From the cell containing the given text, extract its center point as (X, Y) coordinate. 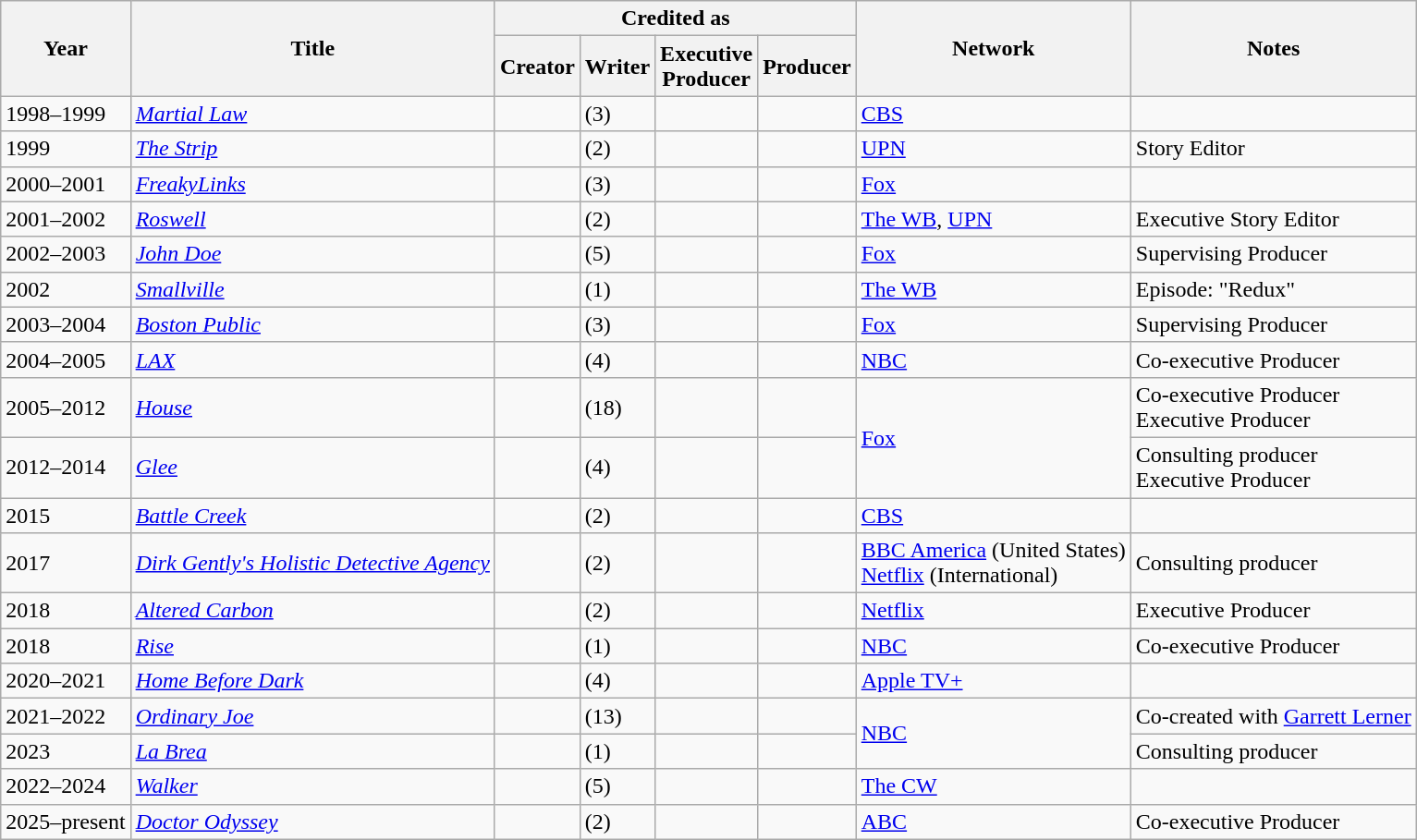
2025–present (66, 822)
ExecutiveProducer (706, 67)
Walker (312, 786)
Network (993, 48)
Boston Public (312, 324)
Smallville (312, 289)
2023 (66, 751)
(13) (617, 716)
Creator (537, 67)
2021–2022 (66, 716)
Title (312, 48)
Martial Law (312, 114)
2015 (66, 515)
1998–1999 (66, 114)
1999 (66, 149)
Dirk Gently's Holistic Detective Agency (312, 564)
2005–2012 (66, 407)
La Brea (312, 751)
House (312, 407)
Ordinary Joe (312, 716)
2003–2004 (66, 324)
2004–2005 (66, 359)
2012–2014 (66, 468)
LAX (312, 359)
Executive Producer (1274, 611)
The WB (993, 289)
Co-executive Producer Executive Producer (1274, 407)
Year (66, 48)
2017 (66, 564)
UPN (993, 149)
John Doe (312, 254)
Netflix (993, 611)
Roswell (312, 219)
Home Before Dark (312, 681)
BBC America (United States)Netflix (International) (993, 564)
2002 (66, 289)
Rise (312, 646)
Apple TV+ (993, 681)
Battle Creek (312, 515)
Episode: "Redux" (1274, 289)
Glee (312, 468)
Doctor Odyssey (312, 822)
Writer (617, 67)
2000–2001 (66, 184)
Story Editor (1274, 149)
The CW (993, 786)
2022–2024 (66, 786)
Credited as (675, 18)
Consulting producer Executive Producer (1274, 468)
ABC (993, 822)
The Strip (312, 149)
Co-created with Garrett Lerner (1274, 716)
2020–2021 (66, 681)
Producer (808, 67)
FreakyLinks (312, 184)
2001–2002 (66, 219)
2002–2003 (66, 254)
(18) (617, 407)
The WB, UPN (993, 219)
Executive Story Editor (1274, 219)
Altered Carbon (312, 611)
Notes (1274, 48)
